Provide the [X, Y] coordinate of the cell's center where the given text is located.  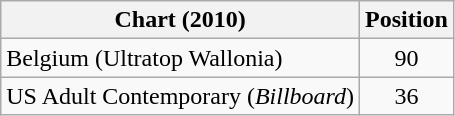
Belgium (Ultratop Wallonia) [180, 58]
Position [407, 20]
90 [407, 58]
36 [407, 96]
Chart (2010) [180, 20]
US Adult Contemporary (Billboard) [180, 96]
